Pinpoint the cell where the given text exists, returning its (X, Y) midpoint coordinate. 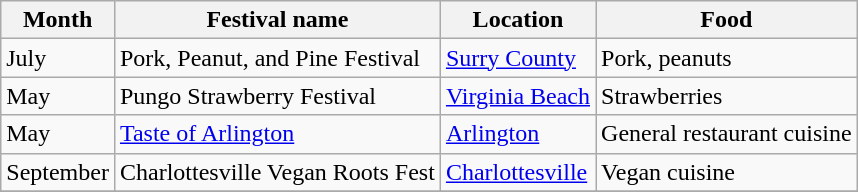
September (58, 172)
Strawberries (727, 96)
Virginia Beach (518, 96)
Taste of Arlington (277, 134)
Pork, Peanut, and Pine Festival (277, 58)
Surry County (518, 58)
Charlottesville (518, 172)
General restaurant cuisine (727, 134)
Festival name (277, 20)
Vegan cuisine (727, 172)
July (58, 58)
Location (518, 20)
Charlottesville Vegan Roots Fest (277, 172)
Arlington (518, 134)
Pork, peanuts (727, 58)
Pungo Strawberry Festival (277, 96)
Food (727, 20)
Month (58, 20)
